Capture the cell that displays the provided text and extract its (X, Y) central coordinate. 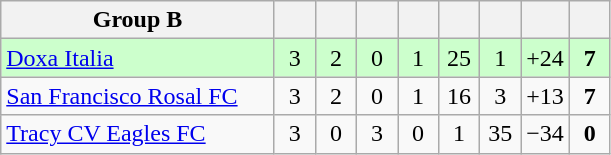
−34 (546, 134)
Doxa Italia (138, 58)
+24 (546, 58)
San Francisco Rosal FC (138, 96)
Tracy CV Eagles FC (138, 134)
16 (460, 96)
+13 (546, 96)
35 (500, 134)
Group B (138, 20)
25 (460, 58)
